Find where the given text appears and provide that cell's center as (x, y) coordinate. 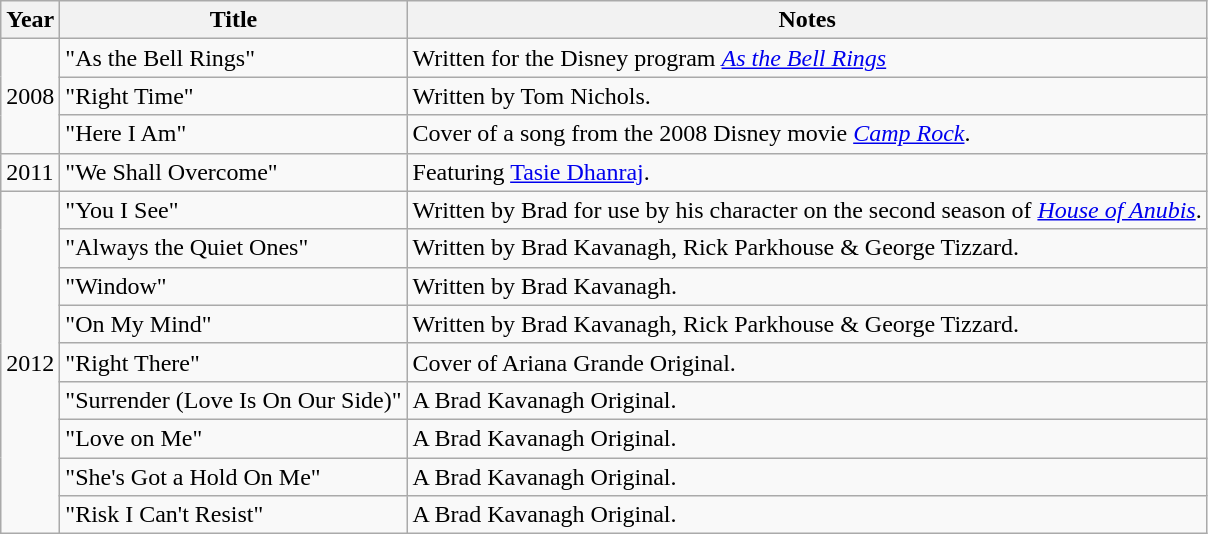
"Love on Me" (234, 438)
Title (234, 20)
"Right There" (234, 362)
"Right Time" (234, 96)
"She's Got a Hold On Me" (234, 477)
"On My Mind" (234, 324)
"Risk I Can't Resist" (234, 515)
Cover of a song from the 2008 Disney movie Camp Rock. (807, 134)
Written by Brad for use by his character on the second season of House of Anubis. (807, 210)
"You I See" (234, 210)
2008 (30, 96)
Cover of Ariana Grande Original. (807, 362)
2012 (30, 362)
Written for the Disney program As the Bell Rings (807, 58)
"We Shall Overcome" (234, 172)
"Always the Quiet Ones" (234, 248)
"As the Bell Rings" (234, 58)
2011 (30, 172)
Written by Tom Nichols. (807, 96)
"Surrender (Love Is On Our Side)" (234, 400)
"Here I Am" (234, 134)
Notes (807, 20)
Year (30, 20)
Written by Brad Kavanagh. (807, 286)
Featuring Tasie Dhanraj. (807, 172)
"Window" (234, 286)
